Provide the [X, Y] coordinate of the cell's center where the given text is located.  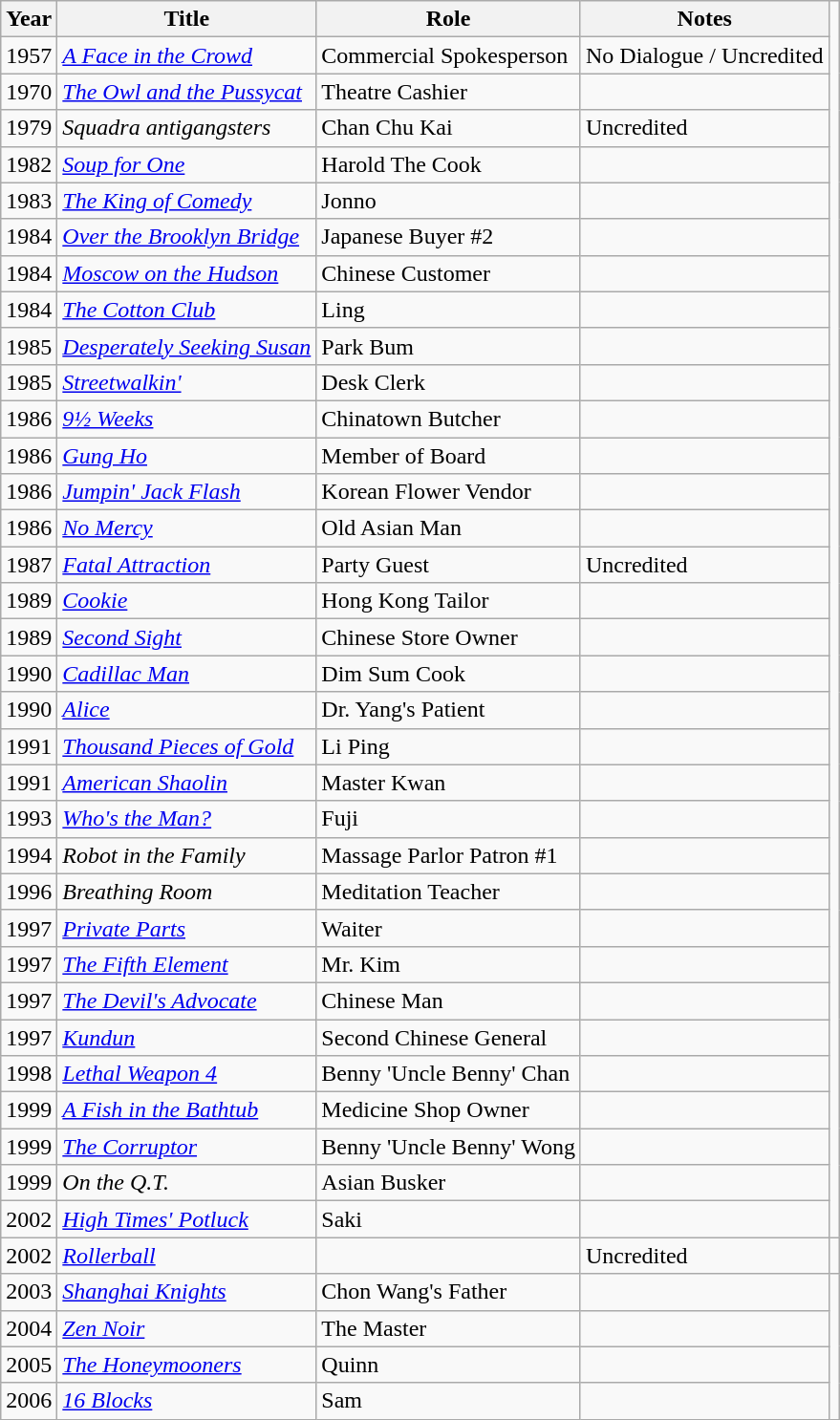
1970 [29, 92]
Chinatown Butcher [449, 419]
The Master [449, 1328]
American Shaolin [187, 783]
Theatre Cashier [449, 92]
Party Guest [449, 565]
Harold The Cook [449, 164]
Dr. Yang's Patient [449, 710]
Member of Board [449, 456]
Desperately Seeking Susan [187, 346]
1993 [29, 819]
Streetwalkin' [187, 382]
Chinese Man [449, 1000]
No Mercy [187, 528]
9½ Weeks [187, 419]
1982 [29, 164]
2004 [29, 1328]
Lethal Weapon 4 [187, 1074]
Shanghai Knights [187, 1292]
Notes [704, 19]
Fuji [449, 819]
Park Bum [449, 346]
1987 [29, 565]
Commercial Spokesperson [449, 55]
Role [449, 19]
Chon Wang's Father [449, 1292]
The Devil's Advocate [187, 1000]
1998 [29, 1074]
Moscow on the Hudson [187, 273]
Zen Noir [187, 1328]
Meditation Teacher [449, 892]
Korean Flower Vendor [449, 492]
Breathing Room [187, 892]
Ling [449, 310]
Asian Busker [449, 1183]
16 Blocks [187, 1401]
Hong Kong Tailor [449, 601]
Over the Brooklyn Bridge [187, 237]
Squadra antigangsters [187, 128]
A Face in the Crowd [187, 55]
Robot in the Family [187, 855]
Master Kwan [449, 783]
No Dialogue / Uncredited [704, 55]
1983 [29, 201]
Benny 'Uncle Benny' Chan [449, 1074]
2003 [29, 1292]
Alice [187, 710]
Fatal Attraction [187, 565]
Private Parts [187, 928]
Chan Chu Kai [449, 128]
Cookie [187, 601]
Sam [449, 1401]
The Fifth Element [187, 964]
Second Sight [187, 637]
Dim Sum Cook [449, 674]
Jumpin' Jack Flash [187, 492]
Rollerball [187, 1256]
Desk Clerk [449, 382]
Thousand Pieces of Gold [187, 746]
Waiter [449, 928]
Saki [449, 1219]
Japanese Buyer #2 [449, 237]
1996 [29, 892]
2006 [29, 1401]
Quinn [449, 1365]
Who's the Man? [187, 819]
2005 [29, 1365]
Second Chinese General [449, 1037]
Gung Ho [187, 456]
Medicine Shop Owner [449, 1110]
The Corruptor [187, 1147]
Jonno [449, 201]
Benny 'Uncle Benny' Wong [449, 1147]
Cadillac Man [187, 674]
The Cotton Club [187, 310]
Soup for One [187, 164]
Mr. Kim [449, 964]
Chinese Store Owner [449, 637]
Chinese Customer [449, 273]
Kundun [187, 1037]
Title [187, 19]
Massage Parlor Patron #1 [449, 855]
Old Asian Man [449, 528]
High Times' Potluck [187, 1219]
On the Q.T. [187, 1183]
The King of Comedy [187, 201]
A Fish in the Bathtub [187, 1110]
The Honeymooners [187, 1365]
1994 [29, 855]
1979 [29, 128]
Year [29, 19]
The Owl and the Pussycat [187, 92]
1957 [29, 55]
Li Ping [449, 746]
